Identify which cell holds the provided text, then report its (X, Y) central coordinate. 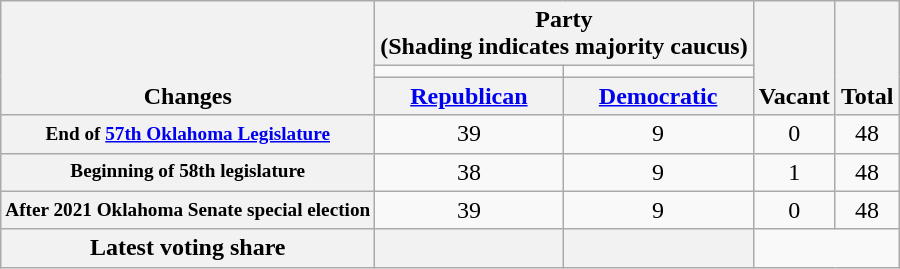
38 (469, 172)
Vacant (794, 58)
Republican (469, 96)
After 2021 Oklahoma Senate special election (188, 210)
Changes (188, 58)
Democratic (658, 96)
End of 57th Oklahoma Legislature (188, 134)
Party (Shading indicates majority caucus) (564, 34)
Total (867, 58)
1 (794, 172)
Beginning of 58th legislature (188, 172)
Latest voting share (188, 248)
